Extract the [x, y] coordinate from the center of the cell holding the provided text.  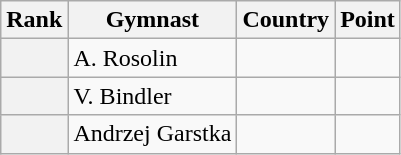
Andrzej Garstka [152, 134]
Rank [34, 20]
V. Bindler [152, 96]
Point [368, 20]
Gymnast [152, 20]
Country [286, 20]
A. Rosolin [152, 58]
